Determine the [x, y] coordinate at the center of the cell enclosing the given text.  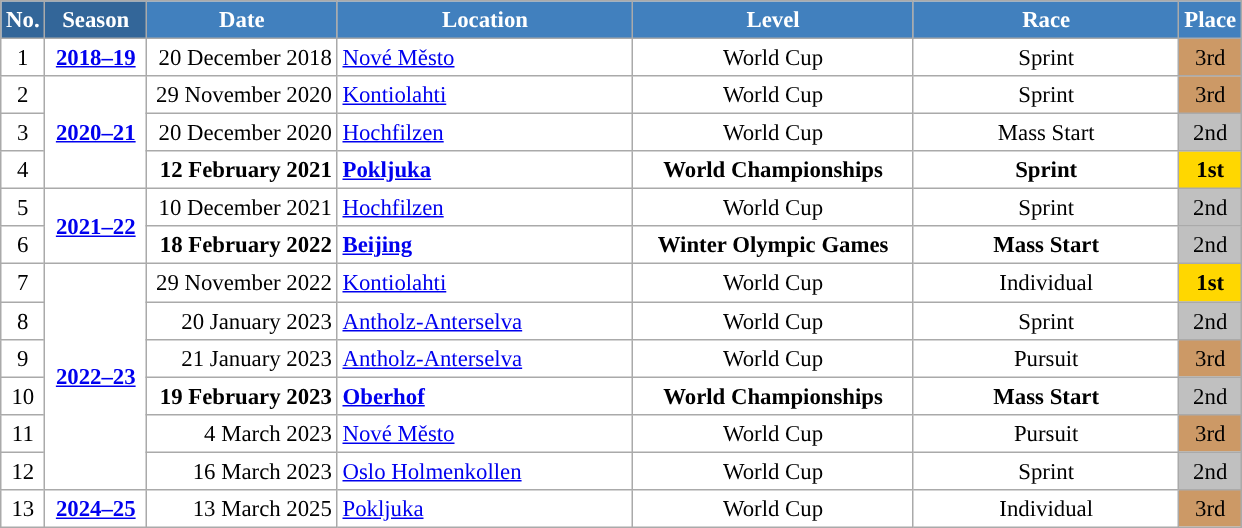
Oslo Holmenkollen [485, 471]
20 January 2023 [242, 321]
Season [96, 20]
Place [1210, 20]
10 [23, 396]
2 [23, 95]
18 February 2022 [242, 245]
3 [23, 133]
2021–22 [96, 226]
2020–21 [96, 132]
29 November 2022 [242, 283]
12 February 2021 [242, 170]
13 March 2025 [242, 509]
Location [485, 20]
19 February 2023 [242, 396]
29 November 2020 [242, 95]
Beijing [485, 245]
Race [1046, 20]
20 December 2020 [242, 133]
2024–25 [96, 509]
12 [23, 471]
13 [23, 509]
16 March 2023 [242, 471]
2022–23 [96, 377]
11 [23, 433]
4 March 2023 [242, 433]
21 January 2023 [242, 358]
8 [23, 321]
9 [23, 358]
5 [23, 208]
4 [23, 170]
10 December 2021 [242, 208]
2018–19 [96, 58]
Level [774, 20]
1 [23, 58]
6 [23, 245]
Date [242, 20]
Oberhof [485, 396]
7 [23, 283]
20 December 2018 [242, 58]
Winter Olympic Games [774, 245]
No. [23, 20]
